Return the (x, y) coordinate for the center point of the cell that contains the specified text.  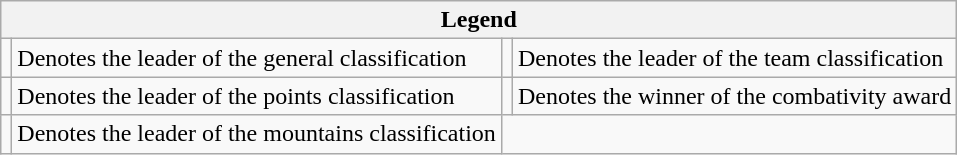
Denotes the leader of the mountains classification (257, 134)
Denotes the leader of the points classification (257, 96)
Denotes the leader of the general classification (257, 58)
Denotes the leader of the team classification (734, 58)
Denotes the winner of the combativity award (734, 96)
Legend (479, 20)
